Locate the cell with the specified text and output its [X, Y] center coordinate. 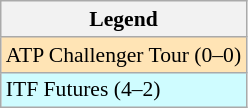
Legend [124, 19]
ITF Futures (4–2) [124, 90]
ATP Challenger Tour (0–0) [124, 55]
